Extract the [X, Y] coordinate from the center of the cell holding the provided text.  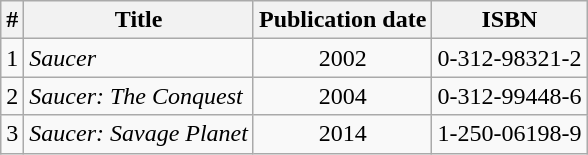
# [12, 20]
Saucer: The Conquest [139, 96]
0-312-99448-6 [510, 96]
1-250-06198-9 [510, 134]
2014 [342, 134]
Publication date [342, 20]
2002 [342, 58]
Saucer [139, 58]
2004 [342, 96]
2 [12, 96]
Saucer: Savage Planet [139, 134]
Title [139, 20]
1 [12, 58]
0-312-98321-2 [510, 58]
3 [12, 134]
ISBN [510, 20]
